Return the (x, y) coordinate for the center point of the cell that contains the specified text.  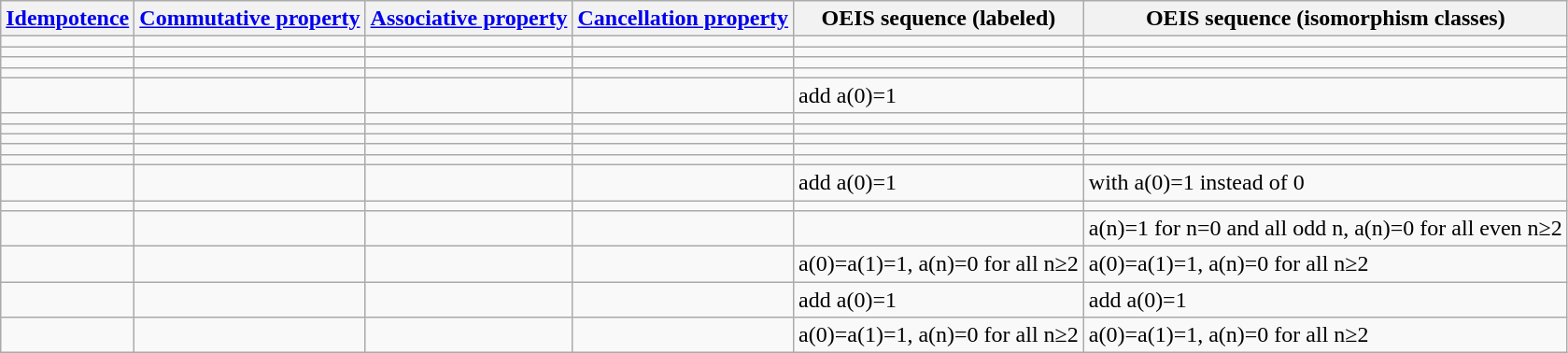
Associative property (469, 19)
OEIS sequence (labeled) (939, 19)
a(n)=1 for n=0 and all odd n, a(n)=0 for all even n≥2 (1325, 229)
Commutative property (250, 19)
Idempotence (67, 19)
with a(0)=1 instead of 0 (1325, 182)
OEIS sequence (isomorphism classes) (1325, 19)
Cancellation property (684, 19)
